From the cell containing the given text, extract its center point as [X, Y] coordinate. 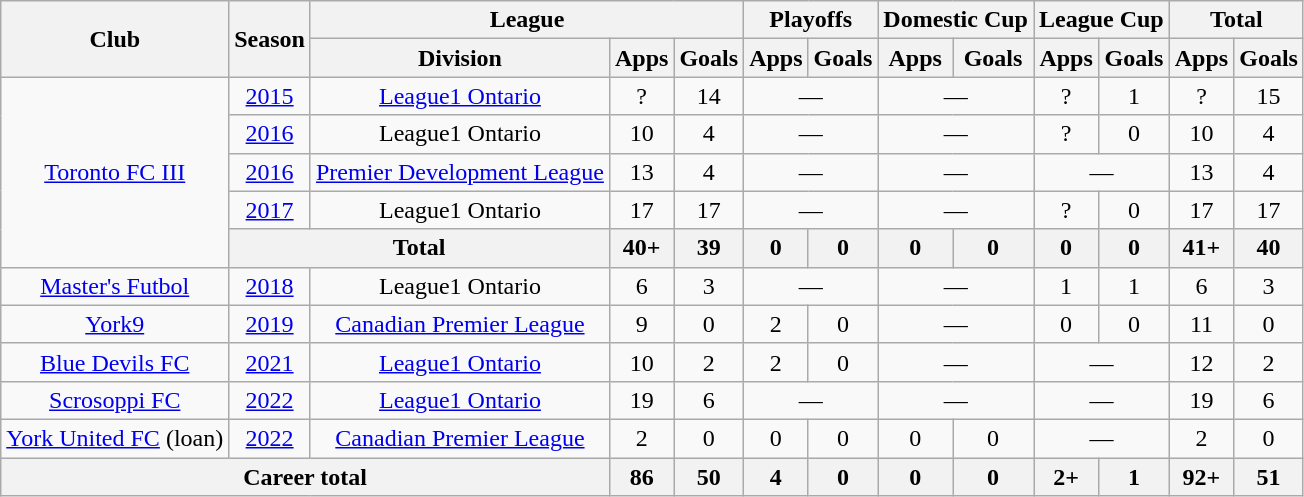
12 [1201, 362]
39 [709, 248]
Scrosoppi FC [115, 400]
11 [1201, 324]
40 [1269, 248]
Playoffs [811, 20]
86 [641, 477]
41+ [1201, 248]
Blue Devils FC [115, 362]
League Cup [1102, 20]
Master's Futbol [115, 286]
15 [1269, 96]
York United FC (loan) [115, 438]
92+ [1201, 477]
40+ [641, 248]
Domestic Cup [956, 20]
9 [641, 324]
Division [460, 58]
2021 [270, 362]
League [526, 20]
2015 [270, 96]
2018 [270, 286]
Career total [306, 477]
Toronto FC III [115, 172]
Premier Development League [460, 172]
Season [270, 39]
2017 [270, 210]
50 [709, 477]
2+ [1066, 477]
2019 [270, 324]
Club [115, 39]
York9 [115, 324]
14 [709, 96]
51 [1269, 477]
